Identify which cell holds the provided text, then report its [x, y] central coordinate. 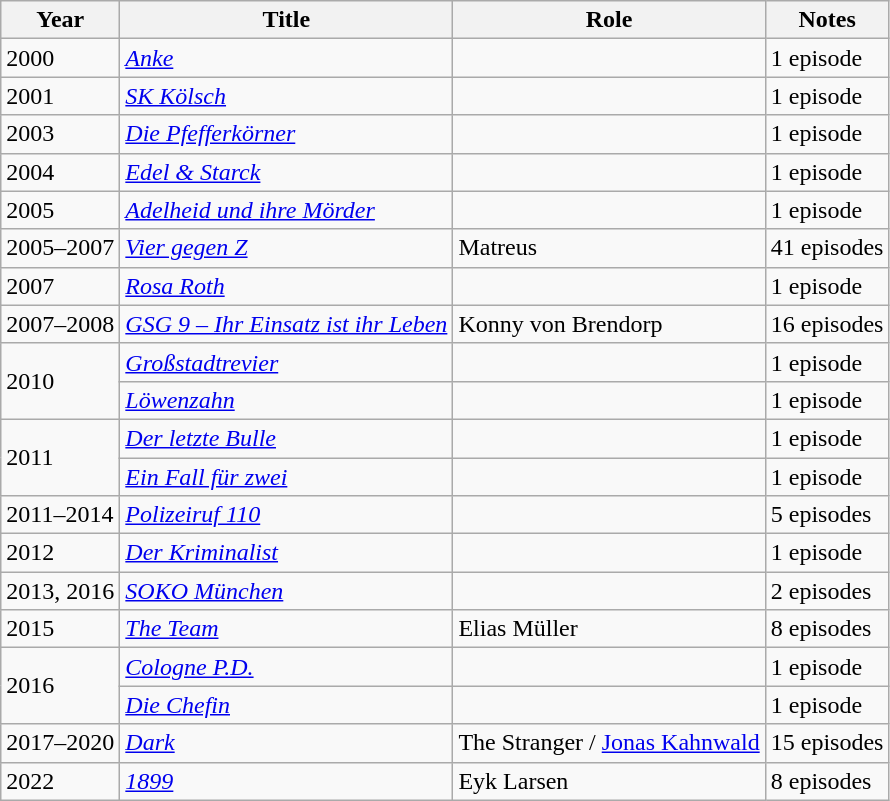
SOKO München [286, 591]
Dark [286, 743]
The Stranger / Jonas Kahnwald [609, 743]
1899 [286, 781]
Matreus [609, 248]
Adelheid und ihre Mörder [286, 210]
Die Chefin [286, 705]
Role [609, 20]
Elias Müller [609, 629]
The Team [286, 629]
2003 [60, 134]
SK Kölsch [286, 96]
Löwenzahn [286, 400]
Konny von Brendorp [609, 324]
Rosa Roth [286, 286]
Anke [286, 58]
2007 [60, 286]
Cologne P.D. [286, 667]
2015 [60, 629]
15 episodes [827, 743]
Großstadtrevier [286, 362]
2013, 2016 [60, 591]
Title [286, 20]
GSG 9 – Ihr Einsatz ist ihr Leben [286, 324]
2005–2007 [60, 248]
Der letzte Bulle [286, 438]
2022 [60, 781]
Vier gegen Z [286, 248]
Eyk Larsen [609, 781]
2000 [60, 58]
Ein Fall für zwei [286, 477]
41 episodes [827, 248]
2001 [60, 96]
Die Pfefferkörner [286, 134]
2010 [60, 381]
2004 [60, 172]
2012 [60, 553]
5 episodes [827, 515]
Polizeiruf 110 [286, 515]
16 episodes [827, 324]
2017–2020 [60, 743]
2 episodes [827, 591]
Notes [827, 20]
2011–2014 [60, 515]
Der Kriminalist [286, 553]
Edel & Starck [286, 172]
2011 [60, 457]
2005 [60, 210]
2007–2008 [60, 324]
Year [60, 20]
2016 [60, 686]
